Extract the (X, Y) coordinate from the center of the cell holding the provided text.  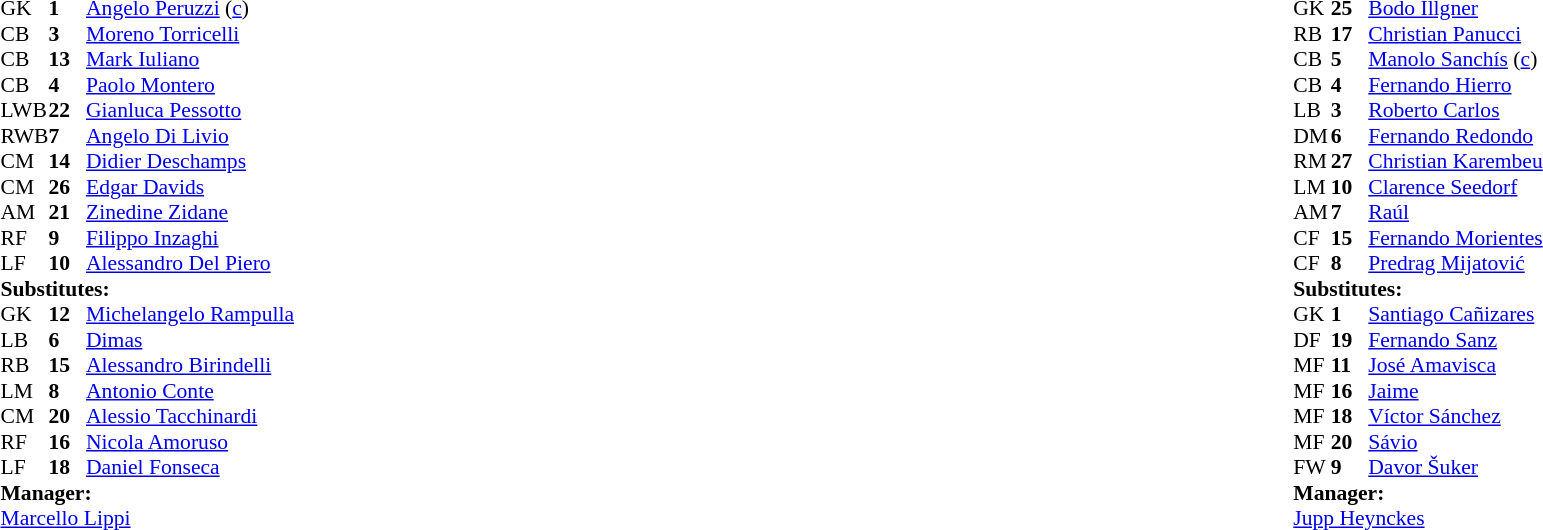
Filippo Inzaghi (190, 238)
Clarence Seedorf (1455, 187)
RM (1312, 161)
Fernando Redondo (1455, 136)
FW (1312, 467)
Roberto Carlos (1455, 111)
Nicola Amoruso (190, 442)
Angelo Di Livio (190, 136)
22 (67, 111)
Gianluca Pessotto (190, 111)
Predrag Mijatović (1455, 263)
13 (67, 59)
Michelangelo Rampulla (190, 315)
11 (1350, 365)
Christian Karembeu (1455, 161)
Fernando Morientes (1455, 238)
Alessandro Del Piero (190, 263)
Mark Iuliano (190, 59)
Fernando Hierro (1455, 85)
DM (1312, 136)
14 (67, 161)
Alessandro Birindelli (190, 365)
Antonio Conte (190, 391)
Christian Panucci (1455, 34)
Fernando Sanz (1455, 340)
Santiago Cañizares (1455, 315)
Manolo Sanchís (c) (1455, 59)
5 (1350, 59)
1 (1350, 315)
Sávio (1455, 442)
Davor Šuker (1455, 467)
Dimas (190, 340)
José Amavisca (1455, 365)
26 (67, 187)
12 (67, 315)
Raúl (1455, 213)
Didier Deschamps (190, 161)
Zinedine Zidane (190, 213)
LWB (24, 111)
Moreno Torricelli (190, 34)
27 (1350, 161)
Edgar Davids (190, 187)
Jaime (1455, 391)
Paolo Montero (190, 85)
21 (67, 213)
19 (1350, 340)
Daniel Fonseca (190, 467)
17 (1350, 34)
DF (1312, 340)
Alessio Tacchinardi (190, 417)
RWB (24, 136)
Víctor Sánchez (1455, 417)
